Find where the given text appears and provide that cell's center as [X, Y] coordinate. 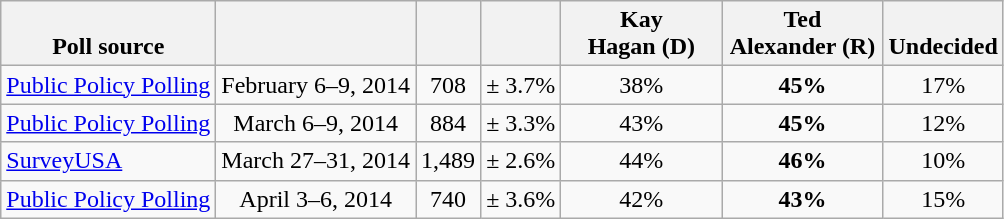
Poll source [108, 34]
884 [448, 123]
1,489 [448, 161]
February 6–9, 2014 [316, 85]
KayHagan (D) [642, 34]
± 2.6% [521, 161]
April 3–6, 2014 [316, 199]
38% [642, 85]
12% [943, 123]
15% [943, 199]
± 3.6% [521, 199]
708 [448, 85]
17% [943, 85]
740 [448, 199]
SurveyUSA [108, 161]
March 6–9, 2014 [316, 123]
± 3.3% [521, 123]
March 27–31, 2014 [316, 161]
Undecided [943, 34]
TedAlexander (R) [802, 34]
10% [943, 161]
42% [642, 199]
46% [802, 161]
± 3.7% [521, 85]
44% [642, 161]
